Determine the [X, Y] coordinate at the center of the cell enclosing the given text.  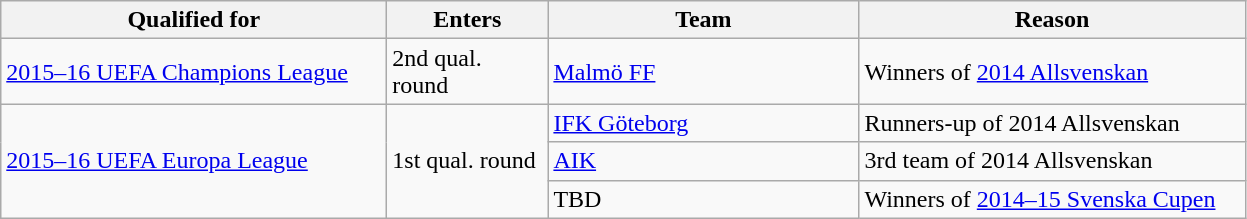
Malmö FF [704, 72]
Qualified for [194, 20]
TBD [704, 199]
AIK [704, 161]
Reason [1052, 20]
Team [704, 20]
1st qual. round [468, 161]
Enters [468, 20]
Winners of 2014 Allsvenskan [1052, 72]
IFK Göteborg [704, 123]
2nd qual. round [468, 72]
3rd team of 2014 Allsvenskan [1052, 161]
Runners-up of 2014 Allsvenskan [1052, 123]
Winners of 2014–15 Svenska Cupen [1052, 199]
2015–16 UEFA Europa League [194, 161]
2015–16 UEFA Champions League [194, 72]
